Determine the [X, Y] coordinate at the center of the cell enclosing the given text.  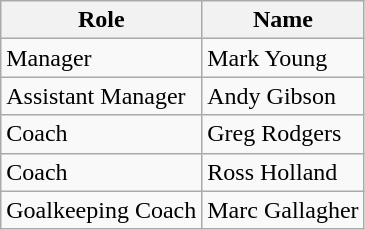
Manager [102, 58]
Mark Young [283, 58]
Andy Gibson [283, 96]
Ross Holland [283, 172]
Greg Rodgers [283, 134]
Role [102, 20]
Name [283, 20]
Assistant Manager [102, 96]
Goalkeeping Coach [102, 210]
Marc Gallagher [283, 210]
